Return [x, y] of the center of cell containing provided text 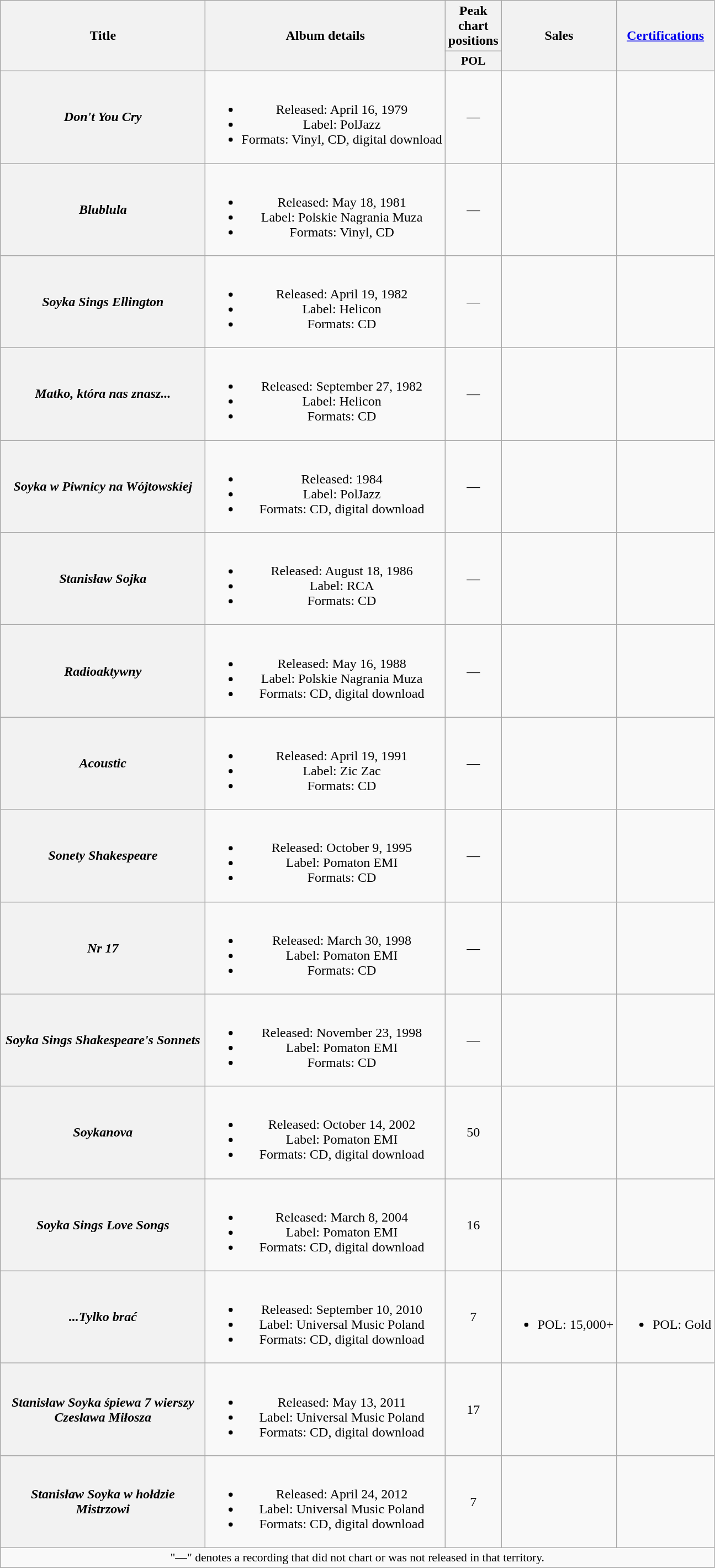
Released: August 18, 1986Label: RCAFormats: CD [326, 579]
Released: April 19, 1991Label: Zic ZacFormats: CD [326, 764]
Soyka w Piwnicy na Wójtowskiej [103, 486]
Matko, która nas znasz... [103, 394]
Certifications [666, 36]
Soyka Sings Ellington [103, 302]
Released: March 30, 1998Label: Pomaton EMIFormats: CD [326, 948]
Released: November 23, 1998Label: Pomaton EMIFormats: CD [326, 1040]
Nr 17 [103, 948]
50 [473, 1133]
Released: April 24, 2012Label: Universal Music PolandFormats: CD, digital download [326, 1502]
Stanisław Soyka śpiewa 7 wierszy Czesława Miłosza [103, 1409]
Stanisław Sojka [103, 579]
Released: September 27, 1982Label: HeliconFormats: CD [326, 394]
Sales [559, 36]
Blublula [103, 210]
Released: May 18, 1981Label: Polskie Nagrania MuzaFormats: Vinyl, CD [326, 210]
Released: 1984Label: PolJazzFormats: CD, digital download [326, 486]
POL: 15,000+ [559, 1317]
Peak chart positions [473, 26]
17 [473, 1409]
POL [473, 61]
Sonety Shakespeare [103, 855]
...Tylko brać [103, 1317]
Acoustic [103, 764]
Released: October 9, 1995Label: Pomaton EMIFormats: CD [326, 855]
Title [103, 36]
"—" denotes a recording that did not chart or was not released in that territory. [358, 1558]
Released: May 13, 2011Label: Universal Music PolandFormats: CD, digital download [326, 1409]
Soyka Sings Shakespeare's Sonnets [103, 1040]
Released: March 8, 2004Label: Pomaton EMIFormats: CD, digital download [326, 1224]
Soyka Sings Love Songs [103, 1224]
Stanisław Soyka w hołdzie Mistrzowi [103, 1502]
Released: October 14, 2002Label: Pomaton EMIFormats: CD, digital download [326, 1133]
Released: April 19, 1982Label: HeliconFormats: CD [326, 302]
Released: September 10, 2010Label: Universal Music PolandFormats: CD, digital download [326, 1317]
POL: Gold [666, 1317]
Released: May 16, 1988Label: Polskie Nagrania MuzaFormats: CD, digital download [326, 671]
Radioaktywny [103, 671]
16 [473, 1224]
Soykanova [103, 1133]
Album details [326, 36]
Don't You Cry [103, 117]
Released: April 16, 1979Label: PolJazzFormats: Vinyl, CD, digital download [326, 117]
